Search for the cell housing the specified text and yield its [x, y] center coordinate. 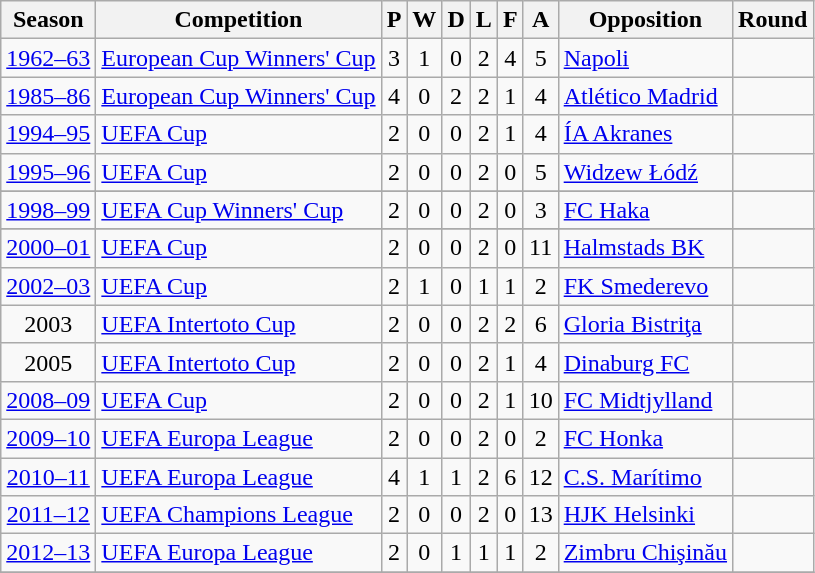
10 [540, 400]
F [510, 20]
2008–09 [48, 400]
UEFA Cup Winners' Cup [238, 210]
1994–95 [48, 134]
12 [540, 477]
UEFA Champions League [238, 515]
Dinaburg FC [645, 362]
1985–86 [48, 96]
2005 [48, 362]
D [456, 20]
ÍA Akranes [645, 134]
2009–10 [48, 438]
2003 [48, 324]
Season [48, 20]
13 [540, 515]
Halmstads BK [645, 248]
Napoli [645, 58]
1962–63 [48, 58]
Round [773, 20]
11 [540, 248]
Competition [238, 20]
A [540, 20]
W [424, 20]
2012–13 [48, 553]
FC Haka [645, 210]
2000–01 [48, 248]
L [484, 20]
2002–03 [48, 286]
Opposition [645, 20]
Atlético Madrid [645, 96]
2010–11 [48, 477]
1995–96 [48, 172]
C.S. Marítimo [645, 477]
FC Honka [645, 438]
FC Midtjylland [645, 400]
P [394, 20]
Gloria Bistriţa [645, 324]
1998–99 [48, 210]
HJK Helsinki [645, 515]
FK Smederevo [645, 286]
2011–12 [48, 515]
Widzew Łódź [645, 172]
Zimbru Chişinău [645, 553]
